Return the (x, y) coordinate for the center point of the cell that contains the specified text.  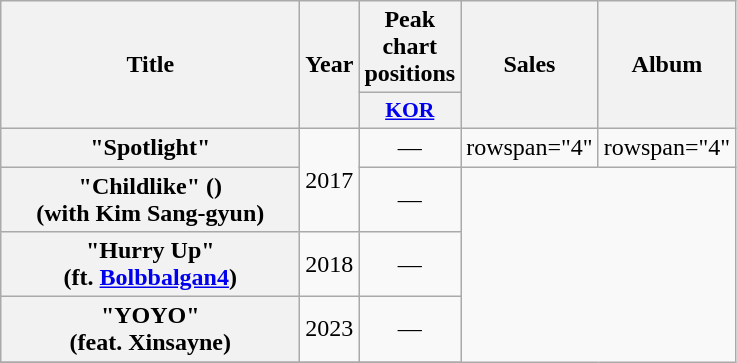
KOR (410, 111)
"Hurry Up"(ft. Bolbbalgan4) (150, 264)
2018 (330, 264)
Peak chart positions (410, 47)
"YOYO" (feat. Xinsayne) (150, 330)
"Spotlight" (150, 147)
2023 (330, 330)
Title (150, 65)
"Childlike" ()(with Kim Sang-gyun) (150, 198)
Year (330, 65)
Sales (530, 65)
Album (667, 65)
2017 (330, 180)
